Output the [X, Y] coordinate of the center of the cell containing the given text.  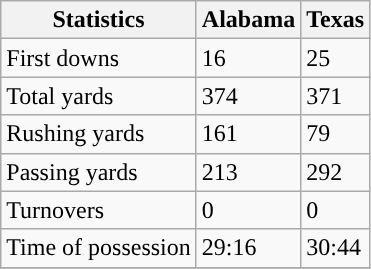
371 [336, 96]
374 [248, 96]
29:16 [248, 248]
Texas [336, 20]
30:44 [336, 248]
Turnovers [99, 210]
79 [336, 134]
25 [336, 58]
Time of possession [99, 248]
Total yards [99, 96]
Alabama [248, 20]
213 [248, 172]
Rushing yards [99, 134]
292 [336, 172]
Statistics [99, 20]
161 [248, 134]
First downs [99, 58]
16 [248, 58]
Passing yards [99, 172]
